From the cell containing the given text, extract its center point as [X, Y] coordinate. 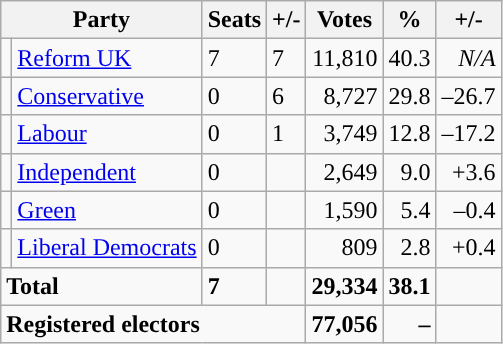
– [410, 324]
38.1 [410, 286]
40.3 [410, 58]
2,649 [344, 172]
–26.7 [468, 96]
Labour [107, 134]
Party [102, 20]
+3.6 [468, 172]
1 [286, 134]
12.8 [410, 134]
11,810 [344, 58]
% [410, 20]
2.8 [410, 248]
N/A [468, 58]
Green [107, 210]
8,727 [344, 96]
29.8 [410, 96]
+0.4 [468, 248]
3,749 [344, 134]
Liberal Democrats [107, 248]
–0.4 [468, 210]
Total [102, 286]
Reform UK [107, 58]
29,334 [344, 286]
5.4 [410, 210]
Independent [107, 172]
Registered electors [154, 324]
9.0 [410, 172]
77,056 [344, 324]
–17.2 [468, 134]
6 [286, 96]
Votes [344, 20]
Conservative [107, 96]
809 [344, 248]
1,590 [344, 210]
Seats [234, 20]
